Extract the [X, Y] coordinate from the center of the cell holding the provided text.  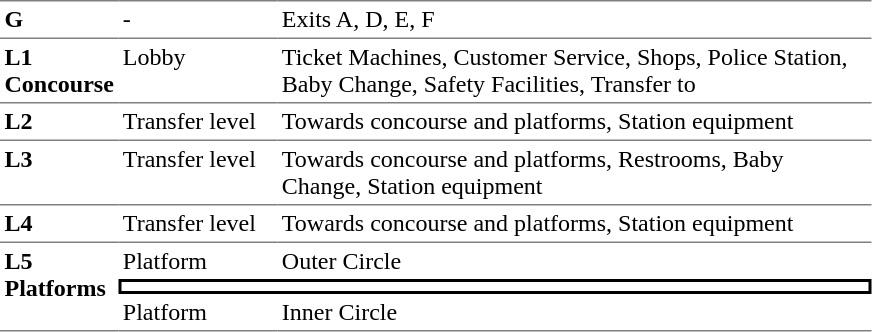
L1Concourse [59, 70]
Towards concourse and platforms, Restrooms, Baby Change, Station equipment [574, 172]
G [59, 19]
L5Platforms [59, 287]
L2 [59, 121]
L4 [59, 223]
L3 [59, 172]
Lobby [198, 70]
Inner Circle [574, 313]
- [198, 19]
Outer Circle [574, 261]
Exits A, D, E, F [574, 19]
Ticket Machines, Customer Service, Shops, Police Station, Baby Change, Safety Facilities, Transfer to [574, 70]
